Find where the given text appears and provide that cell's center as [x, y] coordinate. 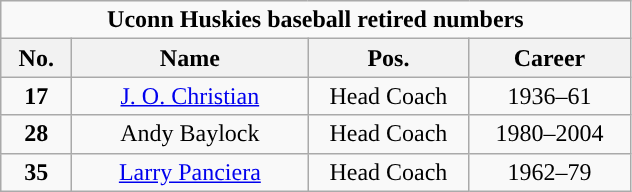
35 [36, 172]
28 [36, 134]
Andy Baylock [190, 134]
Career [550, 58]
J. O. Christian [190, 96]
Name [190, 58]
1936–61 [550, 96]
Uconn Huskies baseball retired numbers [316, 20]
17 [36, 96]
Larry Panciera [190, 172]
No. [36, 58]
Pos. [388, 58]
1980–2004 [550, 134]
1962–79 [550, 172]
